Return the (X, Y) coordinate for the center point of the cell that contains the specified text.  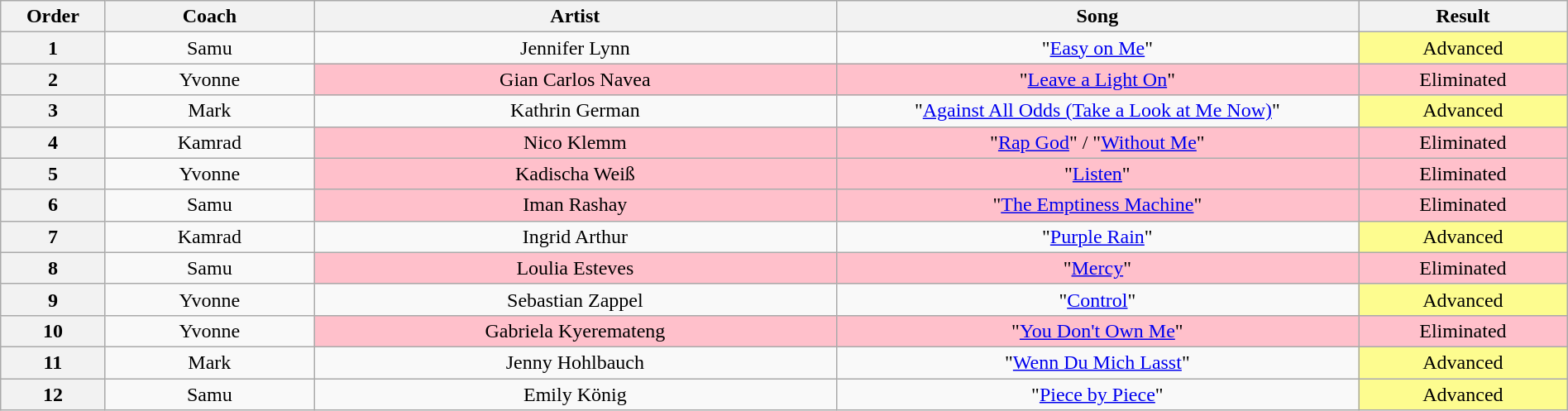
"Mercy" (1097, 268)
Kadischa Weiß (576, 174)
Iman Rashay (576, 205)
"The Emptiness Machine" (1097, 205)
"Piece by Piece" (1097, 394)
8 (53, 268)
Coach (210, 17)
9 (53, 299)
7 (53, 237)
10 (53, 331)
12 (53, 394)
11 (53, 362)
Gian Carlos Navea (576, 79)
"You Don't Own Me" (1097, 331)
Sebastian Zappel (576, 299)
"Control" (1097, 299)
2 (53, 79)
Order (53, 17)
Artist (576, 17)
Loulia Esteves (576, 268)
Song (1097, 17)
"Listen" (1097, 174)
5 (53, 174)
"Wenn Du Mich Lasst" (1097, 362)
Result (1464, 17)
1 (53, 48)
Ingrid Arthur (576, 237)
"Purple Rain" (1097, 237)
Jenny Hohlbauch (576, 362)
"Rap God" / "Without Me" (1097, 142)
"Easy on Me" (1097, 48)
Emily König (576, 394)
3 (53, 111)
Nico Klemm (576, 142)
4 (53, 142)
Gabriela Kyeremateng (576, 331)
6 (53, 205)
"Against All Odds (Take a Look at Me Now)" (1097, 111)
Kathrin German (576, 111)
Jennifer Lynn (576, 48)
"Leave a Light On" (1097, 79)
